Locate the cell with the specified text and output its (X, Y) center coordinate. 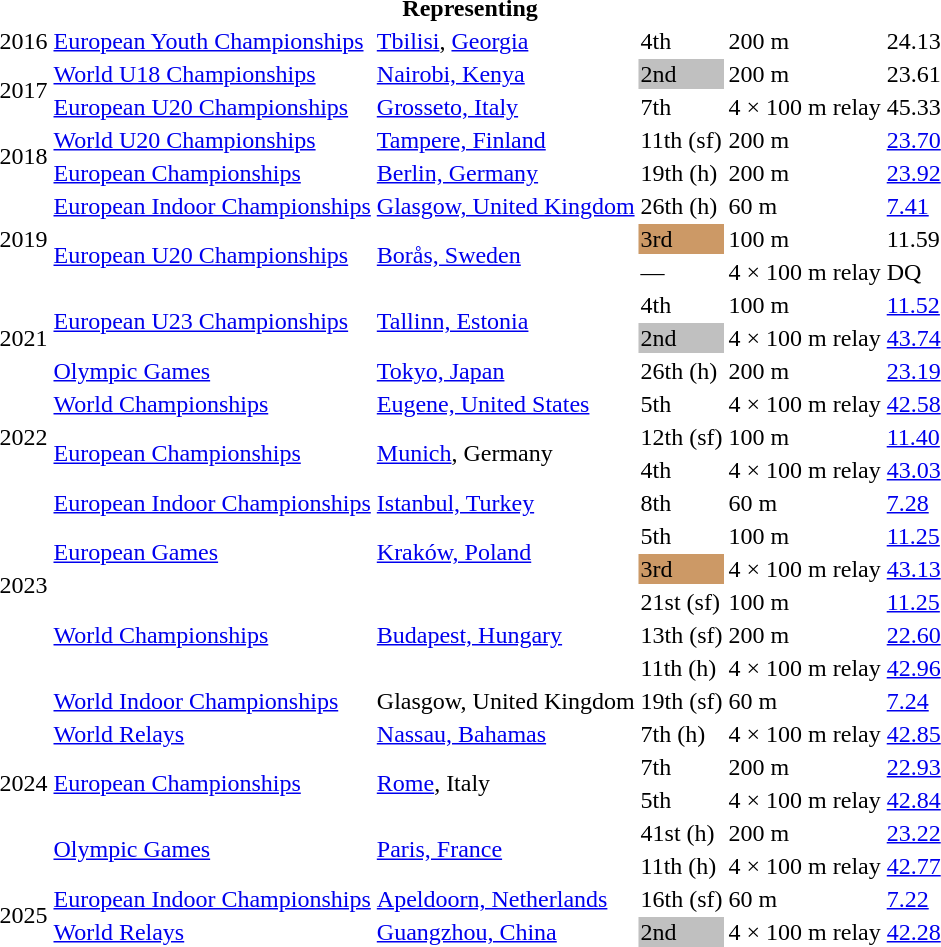
Rome, Italy (506, 784)
Istanbul, Turkey (506, 503)
19th (sf) (682, 701)
European Games (212, 552)
12th (sf) (682, 437)
7th (h) (682, 734)
Tbilisi, Georgia (506, 41)
Munich, Germany (506, 454)
Tampere, Finland (506, 140)
41st (h) (682, 833)
Eugene, United States (506, 404)
Berlin, Germany (506, 173)
Apeldoorn, Netherlands (506, 899)
World U20 Championships (212, 140)
World Indoor Championships (212, 701)
Nassau, Bahamas (506, 734)
16th (sf) (682, 899)
13th (sf) (682, 635)
Borås, Sweden (506, 256)
World U18 Championships (212, 74)
Nairobi, Kenya (506, 74)
Tokyo, Japan (506, 371)
European U23 Championships (212, 322)
Paris, France (506, 850)
Guangzhou, China (506, 932)
19th (h) (682, 173)
Grosseto, Italy (506, 107)
8th (682, 503)
21st (sf) (682, 602)
European Youth Championships (212, 41)
— (682, 272)
Budapest, Hungary (506, 635)
Tallinn, Estonia (506, 322)
11th (sf) (682, 140)
Kraków, Poland (506, 552)
